Scan for the cell matching the given text and deliver its [X, Y] coordinate at center. 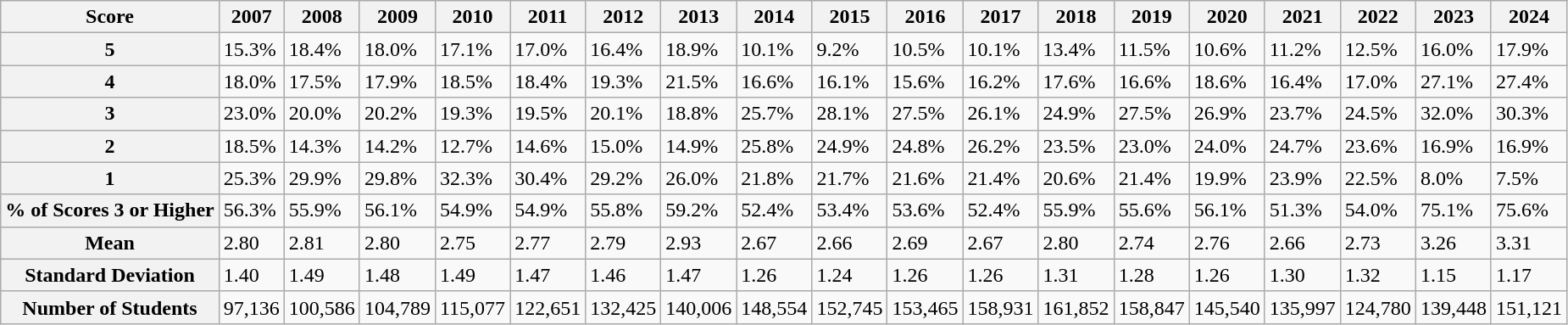
10.6% [1227, 49]
24.0% [1227, 146]
16.0% [1453, 49]
11.5% [1151, 49]
2.77 [548, 243]
1.30 [1302, 275]
2010 [472, 17]
16.2% [1000, 81]
3.31 [1529, 243]
26.9% [1227, 114]
3 [110, 114]
28.1% [849, 114]
75.6% [1529, 210]
32.0% [1453, 114]
2.69 [926, 243]
18.8% [698, 114]
2009 [397, 17]
2.73 [1378, 243]
53.6% [926, 210]
97,136 [251, 307]
16.1% [849, 81]
55.8% [624, 210]
2021 [1302, 17]
12.7% [472, 146]
25.3% [251, 178]
2024 [1529, 17]
53.4% [849, 210]
2016 [926, 17]
2020 [1227, 17]
2011 [548, 17]
1.28 [1151, 275]
18.9% [698, 49]
55.6% [1151, 210]
2008 [322, 17]
29.2% [624, 178]
12.5% [1378, 49]
23.7% [1302, 114]
24.8% [926, 146]
2022 [1378, 17]
104,789 [397, 307]
17.6% [1076, 81]
59.2% [698, 210]
1 [110, 178]
2 [110, 146]
21.6% [926, 178]
21.5% [698, 81]
30.4% [548, 178]
26.1% [1000, 114]
2.79 [624, 243]
14.6% [548, 146]
Standard Deviation [110, 275]
2015 [849, 17]
20.1% [624, 114]
11.2% [1302, 49]
140,006 [698, 307]
152,745 [849, 307]
5 [110, 49]
19.9% [1227, 178]
2.93 [698, 243]
161,852 [1076, 307]
2.74 [1151, 243]
2019 [1151, 17]
8.0% [1453, 178]
13.4% [1076, 49]
1.32 [1378, 275]
2017 [1000, 17]
27.4% [1529, 81]
132,425 [624, 307]
26.0% [698, 178]
15.0% [624, 146]
26.2% [1000, 146]
145,540 [1227, 307]
14.3% [322, 146]
14.2% [397, 146]
148,554 [775, 307]
4 [110, 81]
25.7% [775, 114]
19.5% [548, 114]
153,465 [926, 307]
15.3% [251, 49]
158,931 [1000, 307]
124,780 [1378, 307]
23.9% [1302, 178]
24.7% [1302, 146]
2023 [1453, 17]
1.40 [251, 275]
1.24 [849, 275]
20.0% [322, 114]
2013 [698, 17]
122,651 [548, 307]
% of Scores 3 or Higher [110, 210]
29.9% [322, 178]
23.5% [1076, 146]
2.75 [472, 243]
54.0% [1378, 210]
25.8% [775, 146]
Number of Students [110, 307]
115,077 [472, 307]
135,997 [1302, 307]
21.8% [775, 178]
27.1% [1453, 81]
23.6% [1378, 146]
9.2% [849, 49]
139,448 [1453, 307]
14.9% [698, 146]
32.3% [472, 178]
29.8% [397, 178]
2018 [1076, 17]
10.5% [926, 49]
3.26 [1453, 243]
20.2% [397, 114]
100,586 [322, 307]
18.6% [1227, 81]
1.15 [1453, 275]
1.48 [397, 275]
21.7% [849, 178]
1.46 [624, 275]
15.6% [926, 81]
7.5% [1529, 178]
2012 [624, 17]
51.3% [1302, 210]
2014 [775, 17]
22.5% [1378, 178]
1.31 [1076, 275]
151,121 [1529, 307]
2007 [251, 17]
17.5% [322, 81]
Score [110, 17]
30.3% [1529, 114]
158,847 [1151, 307]
75.1% [1453, 210]
Mean [110, 243]
24.5% [1378, 114]
17.1% [472, 49]
1.17 [1529, 275]
2.76 [1227, 243]
2.81 [322, 243]
56.3% [251, 210]
20.6% [1076, 178]
